Detect which cell encompasses the target text, then output its (x, y) center coordinate. 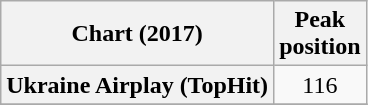
Chart (2017) (138, 34)
116 (320, 85)
Ukraine Airplay (TopHit) (138, 85)
Peakposition (320, 34)
